Scan for the cell matching the given text and deliver its (X, Y) coordinate at center. 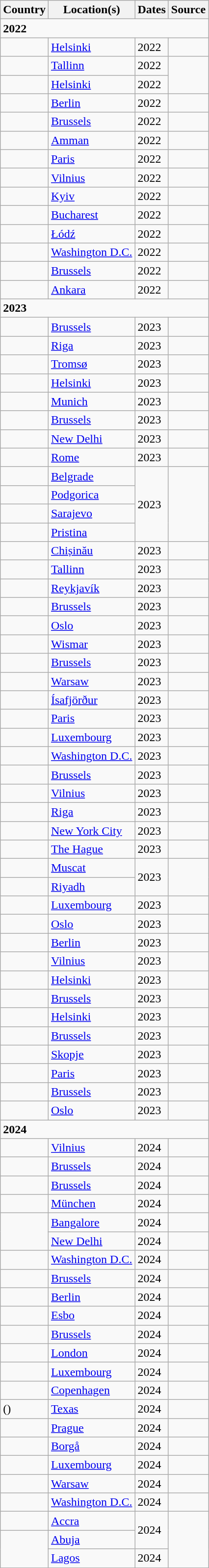
Copenhagen (91, 1390)
Country (25, 10)
Łódź (91, 234)
Abuja (91, 1540)
Dates (152, 10)
Riyadh (91, 887)
Reykjavík (91, 588)
Source (188, 10)
Munich (91, 401)
Rome (91, 457)
Wismar (91, 644)
Location(s) (91, 10)
() (25, 1409)
Accra (91, 1521)
Podgorica (91, 495)
Amman (91, 140)
The Hague (91, 849)
Lagos (91, 1558)
Skopje (91, 1054)
London (91, 1353)
Bangalore (91, 1222)
Ísafjörður (91, 700)
Kyiv (91, 196)
Esbo (91, 1316)
Chișinău (91, 551)
Texas (91, 1409)
Sarajevo (91, 513)
Belgrade (91, 476)
Pristina (91, 532)
New York City (91, 831)
Prague (91, 1428)
Ankara (91, 290)
Bucharest (91, 215)
Tromsø (91, 364)
Borgå (91, 1446)
München (91, 1204)
Muscat (91, 868)
